Pinpoint the cell where the given text exists, returning its (x, y) midpoint coordinate. 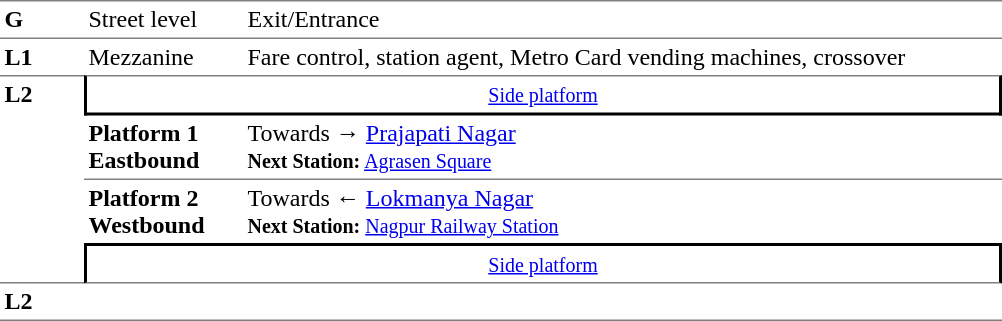
G (42, 20)
Exit/Entrance (622, 20)
Towards ← Lokmanya NagarNext Station: Nagpur Railway Station (622, 212)
L1 (42, 57)
Towards → Prajapati NagarNext Station: Agrasen Square (622, 148)
Street level (164, 20)
L2 (42, 179)
Mezzanine (164, 57)
Platform 2Westbound (164, 212)
Platform 1Eastbound (164, 148)
Fare control, station agent, Metro Card vending machines, crossover (622, 57)
